Identify which cell holds the provided text, then report its [X, Y] central coordinate. 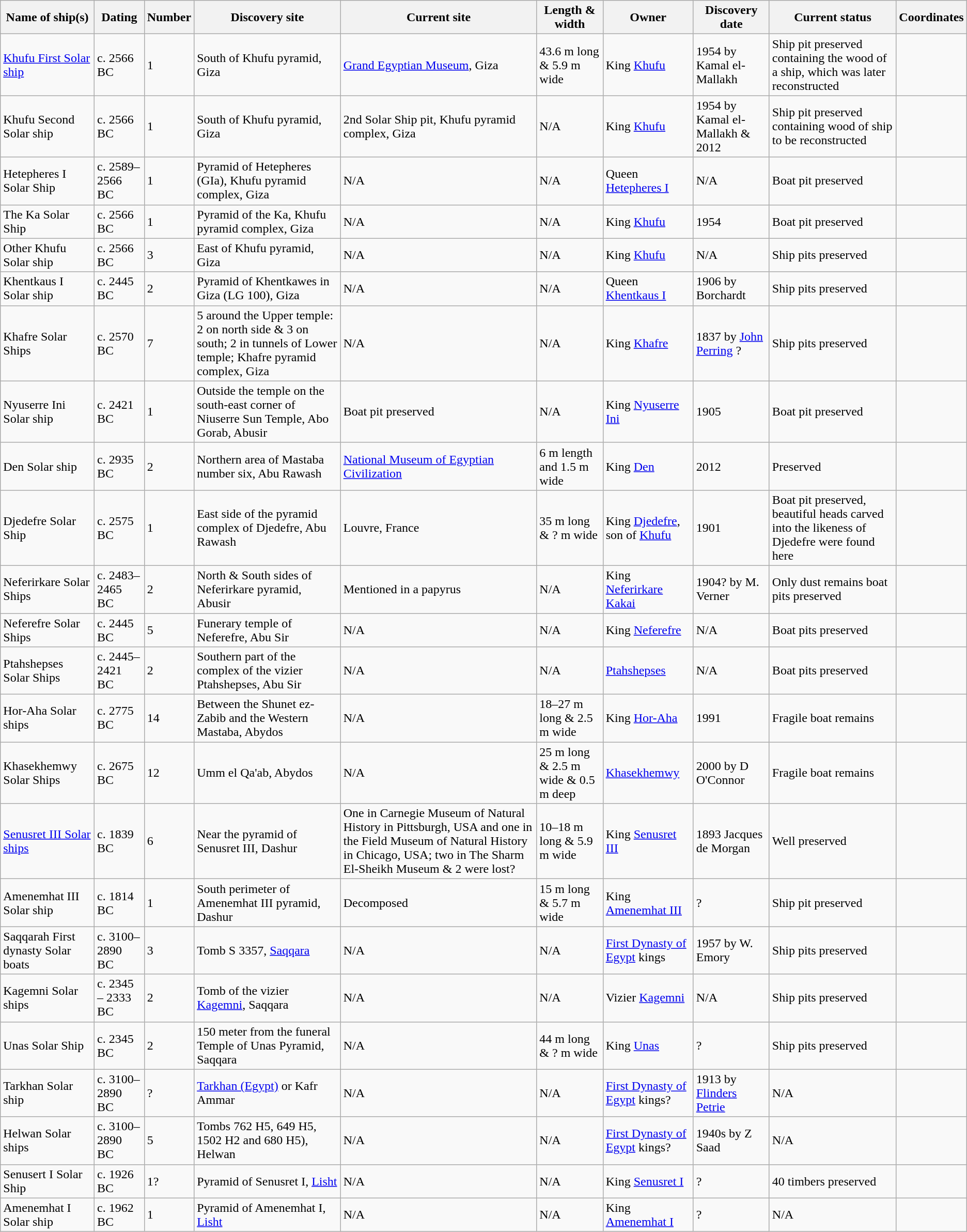
Djedefre Solar Ship [48, 528]
Pyramid of Hetepheres (GIa), Khufu pyramid complex, Giza [268, 181]
King Djedefre, son of Khufu [648, 528]
Pyramid of the Ka, Khufu pyramid complex, Giza [268, 221]
King Den [648, 466]
Ptahshepses [648, 671]
Current status [833, 18]
The Ka Solar Ship [48, 221]
King Neferefre [648, 629]
East of Khufu pyramid, Giza [268, 255]
King Unas [648, 1045]
c. 2589–2566 BC [119, 181]
Near the pyramid of Senusret III, Dashur [268, 841]
1893 Jacques de Morgan [731, 841]
1904? by M. Verner [731, 589]
1837 by John Perring ? [731, 343]
King Nyuserre Ini [648, 411]
Unas Solar Ship [48, 1045]
15 m long & 5.7 m wide [570, 903]
Boat pit preserved, beautiful heads carved into the likeness of Djedefre were found here [833, 528]
Khafre Solar Ships [48, 343]
Pyramid of Khentkawes in Giza (LG 100), Giza [268, 288]
Kagemni Solar ships [48, 998]
35 m long & ? m wide [570, 528]
Only dust remains boat pits preserved [833, 589]
Northern area of Mastaba number six, Abu Rawash [268, 466]
Outside the temple on the south-east corner of Niuserre Sun Temple, Abo Gorab, Abusir [268, 411]
1954 [731, 221]
1905 [731, 411]
43.6 m long & 5.9 m wide [570, 65]
5 around the Upper temple: 2 on north side & 3 on south; 2 in tunnels of Lower temple; Khafre pyramid complex, Giza [268, 343]
c. 1926 BC [119, 1181]
Amenemhat I Solar ship [48, 1214]
King Khafre [648, 343]
King Senusret I [648, 1181]
2012 [731, 466]
6 m length and 1.5 m wide [570, 466]
2000 by D O'Connor [731, 773]
North & South sides of Neferirkare pyramid, Abusir [268, 589]
Khentkaus I Solar ship [48, 288]
6 [169, 841]
1906 by Borchardt [731, 288]
c. 1839 BC [119, 841]
Pyramid of Amenemhat I, Lisht [268, 1214]
7 [169, 343]
Ship pit preserved [833, 903]
Mentioned in a papyrus [439, 589]
Den Solar ship [48, 466]
Khasekhemwy Solar Ships [48, 773]
Between the Shunet ez-Zabib and the Western Mastaba, Abydos [268, 718]
10–18 m long & 5.9 m wide [570, 841]
Hetepheres I Solar Ship [48, 181]
Coordinates [932, 18]
Grand Egyptian Museum, Giza [439, 65]
1940s by Z Saad [731, 1141]
2nd Solar Ship pit, Khufu pyramid complex, Giza [439, 126]
Neferirkare Solar Ships [48, 589]
King Amenemhat I [648, 1214]
Queen Khentkaus I [648, 288]
c. 2445–2421 BC [119, 671]
Current site [439, 18]
c. 2345 BC [119, 1045]
1957 by W. Emory [731, 950]
14 [169, 718]
12 [169, 773]
Umm el Qa'ab, Abydos [268, 773]
c. 2575 BC [119, 528]
c. 2421 BC [119, 411]
Senusert I Solar Ship [48, 1181]
c. 2775 BC [119, 718]
East side of the pyramid complex of Djedefre, Abu Rawash [268, 528]
Other Khufu Solar ship [48, 255]
Discovery date [731, 18]
Decomposed [439, 903]
c. 2675 BC [119, 773]
Helwan Solar ships [48, 1141]
c. 1962 BC [119, 1214]
Tarkhan Solar ship [48, 1093]
Owner [648, 18]
1954 by Kamal el-Mallakh [731, 65]
44 m long & ? m wide [570, 1045]
Number [169, 18]
Khufu Second Solar ship [48, 126]
Southern part of the complex of the vizier Ptahshepses, Abu Sir [268, 671]
Senusret III Solar ships [48, 841]
King Amenemhat III [648, 903]
Name of ship(s) [48, 18]
150 meter from the funeral Temple of Unas Pyramid, Saqqara [268, 1045]
First Dynasty of Egypt kings [648, 950]
King Neferirkare Kakai [648, 589]
1913 by Flinders Petrie [731, 1093]
Ship pit preserved containing wood of ship to be reconstructed [833, 126]
King Senusret III [648, 841]
Preserved [833, 466]
Nyuserre Ini Solar ship [48, 411]
Length & width [570, 18]
c. 2935 BC [119, 466]
South perimeter of Amenemhat III pyramid, Dashur [268, 903]
Tombs 762 H5, 649 H5, 1502 H2 and 680 H5), Helwan [268, 1141]
Louvre, France [439, 528]
1901 [731, 528]
c. 2345 – 2333 BC [119, 998]
25 m long & 2.5 m wide & 0.5 m deep [570, 773]
Well preserved [833, 841]
Dating [119, 18]
Vizier Kagemni [648, 998]
Discovery site [268, 18]
Queen Hetepheres I [648, 181]
1? [169, 1181]
Saqqarah First dynasty Solar boats [48, 950]
Khasekhemwy [648, 773]
Ptahshepses Solar Ships [48, 671]
Amenemhat III Solar ship [48, 903]
Pyramid of Senusret I, Lisht [268, 1181]
18–27 m long & 2.5 m wide [570, 718]
Khufu First Solar ship [48, 65]
Neferefre Solar Ships [48, 629]
Ship pit preserved containing the wood of a ship, which was later reconstructed [833, 65]
National Museum of Egyptian Civilization [439, 466]
c. 2483–2465 BC [119, 589]
Tarkhan (Egypt) or Kafr Ammar [268, 1093]
King Hor-Aha [648, 718]
40 timbers preserved [833, 1181]
c. 1814 BC [119, 903]
Hor-Aha Solar ships [48, 718]
c. 2570 BC [119, 343]
1954 by Kamal el-Mallakh & 2012 [731, 126]
Tomb S 3357, Saqqara [268, 950]
1991 [731, 718]
Funerary temple of Neferefre, Abu Sir [268, 629]
Tomb of the vizier Kagemni, Saqqara [268, 998]
